Pinpoint the cell where the given text exists, returning its [x, y] midpoint coordinate. 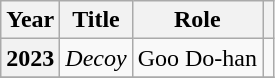
Goo Do-han [197, 58]
Decoy [96, 58]
Year [30, 20]
Role [197, 20]
Title [96, 20]
2023 [30, 58]
